Scan for the cell matching the given text and deliver its [X, Y] coordinate at center. 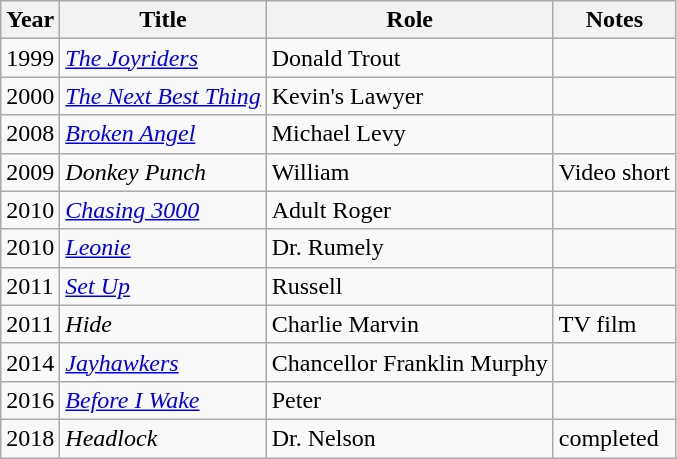
Kevin's Lawyer [410, 96]
Before I Wake [163, 400]
Dr. Rumely [410, 248]
Michael Levy [410, 134]
2018 [30, 438]
Video short [614, 172]
2000 [30, 96]
1999 [30, 58]
completed [614, 438]
Hide [163, 324]
Leonie [163, 248]
Adult Roger [410, 210]
TV film [614, 324]
Broken Angel [163, 134]
Headlock [163, 438]
William [410, 172]
Role [410, 20]
Chancellor Franklin Murphy [410, 362]
2008 [30, 134]
The Next Best Thing [163, 96]
Peter [410, 400]
Title [163, 20]
The Joyriders [163, 58]
Chasing 3000 [163, 210]
Donkey Punch [163, 172]
2014 [30, 362]
Year [30, 20]
Donald Trout [410, 58]
Russell [410, 286]
Jayhawkers [163, 362]
Charlie Marvin [410, 324]
Set Up [163, 286]
Dr. Nelson [410, 438]
2016 [30, 400]
Notes [614, 20]
2009 [30, 172]
